Extract the [X, Y] coordinate from the center of the cell holding the provided text.  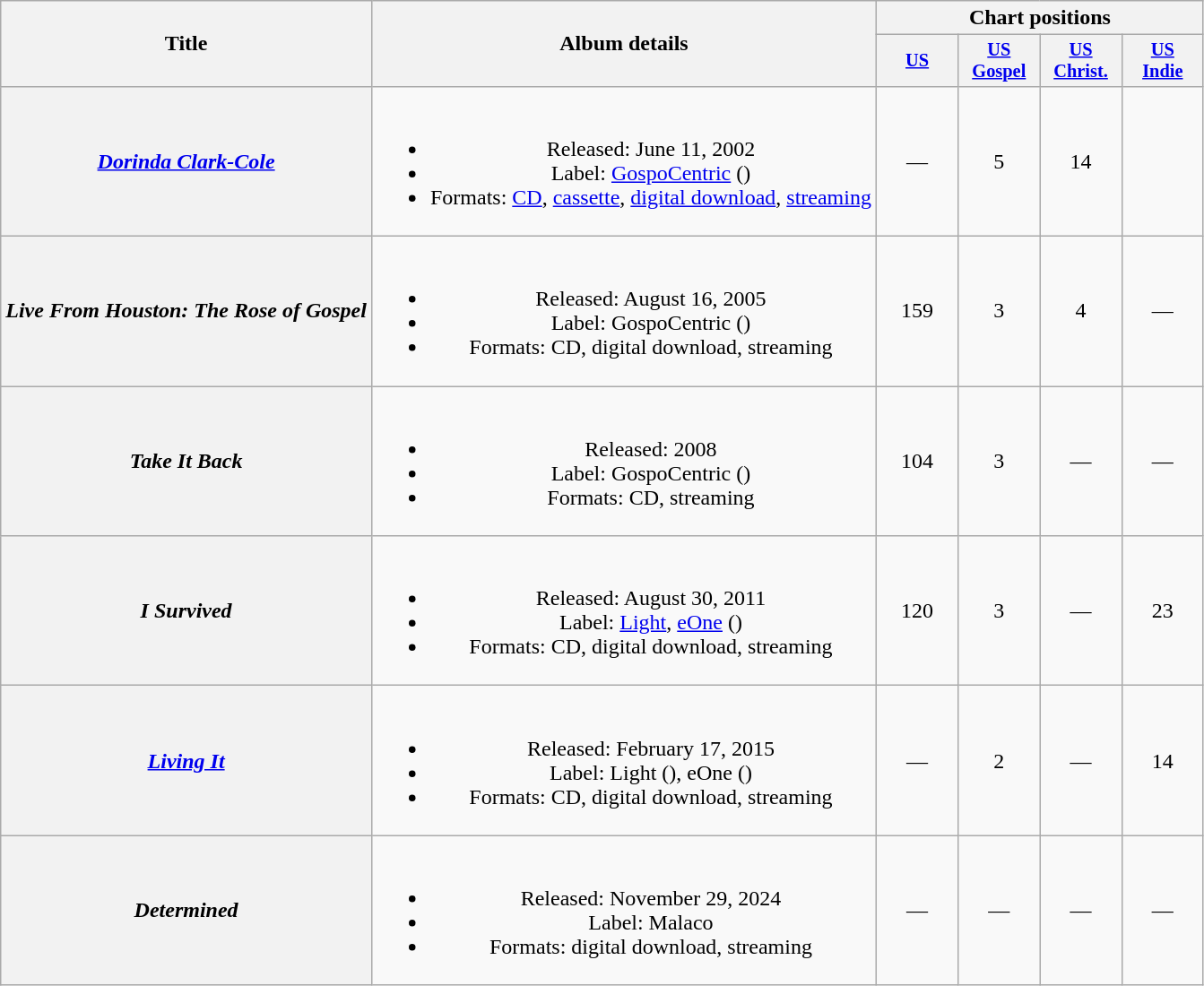
Determined [186, 911]
USGospel [999, 61]
Dorinda Clark-Cole [186, 161]
5 [999, 161]
Released: November 29, 2024Label: MalacoFormats: digital download, streaming [624, 911]
159 [916, 312]
120 [916, 611]
USIndie [1162, 61]
Released: June 11, 2002Label: GospoCentric ()Formats: CD, cassette, digital download, streaming [624, 161]
4 [1081, 312]
Album details [624, 44]
Title [186, 44]
Take It Back [186, 461]
US [916, 61]
23 [1162, 611]
Released: February 17, 2015Label: Light (), eOne ()Formats: CD, digital download, streaming [624, 760]
Living It [186, 760]
Chart positions [1040, 18]
Released: August 16, 2005Label: GospoCentric ()Formats: CD, digital download, streaming [624, 312]
2 [999, 760]
I Survived [186, 611]
104 [916, 461]
Released: 2008Label: GospoCentric ()Formats: CD, streaming [624, 461]
Released: August 30, 2011Label: Light, eOne ()Formats: CD, digital download, streaming [624, 611]
USChrist. [1081, 61]
Live From Houston: The Rose of Gospel [186, 312]
